Capture the cell that displays the provided text and extract its [X, Y] central coordinate. 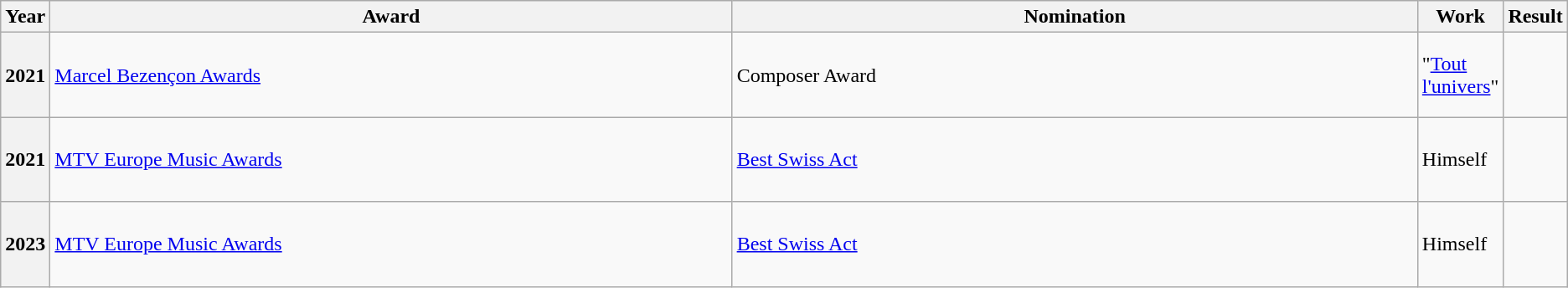
Year [25, 17]
Work [1461, 17]
Marcel Bezençon Awards [391, 75]
Composer Award [1075, 75]
Award [391, 17]
2023 [25, 244]
"Tout l'univers" [1461, 75]
Nomination [1075, 17]
Result [1535, 17]
